Determine the (x, y) coordinate at the center of the cell enclosing the given text.  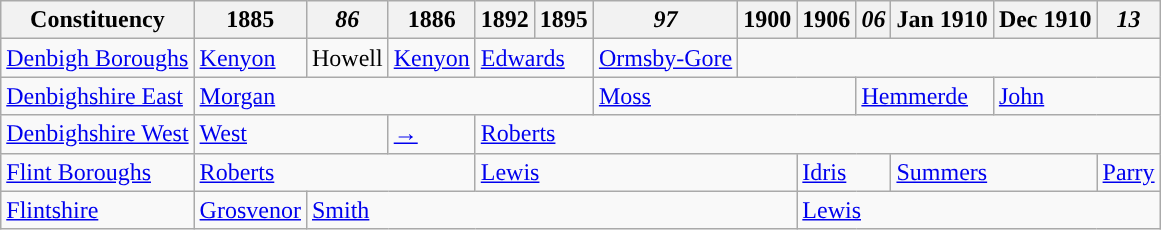
1900 (768, 20)
Moss (724, 96)
Summers (994, 172)
Flintshire (98, 210)
Hemmerde (924, 96)
Denbighshire East (98, 96)
Grosvenor (250, 210)
1886 (432, 20)
Constituency (98, 20)
1895 (564, 20)
86 (347, 20)
Morgan (394, 96)
97 (665, 20)
Howell (347, 58)
Flint Boroughs (98, 172)
1885 (250, 20)
Edwards (534, 58)
West (291, 134)
→ (432, 134)
Denbigh Boroughs (98, 58)
John (1076, 96)
1892 (504, 20)
Parry (1128, 172)
Jan 1910 (942, 20)
06 (874, 20)
Smith (551, 210)
Dec 1910 (1045, 20)
Idris (844, 172)
13 (1128, 20)
1906 (826, 20)
Ormsby-Gore (665, 58)
Denbighshire West (98, 134)
